Scan for the cell matching the given text and deliver its [X, Y] coordinate at center. 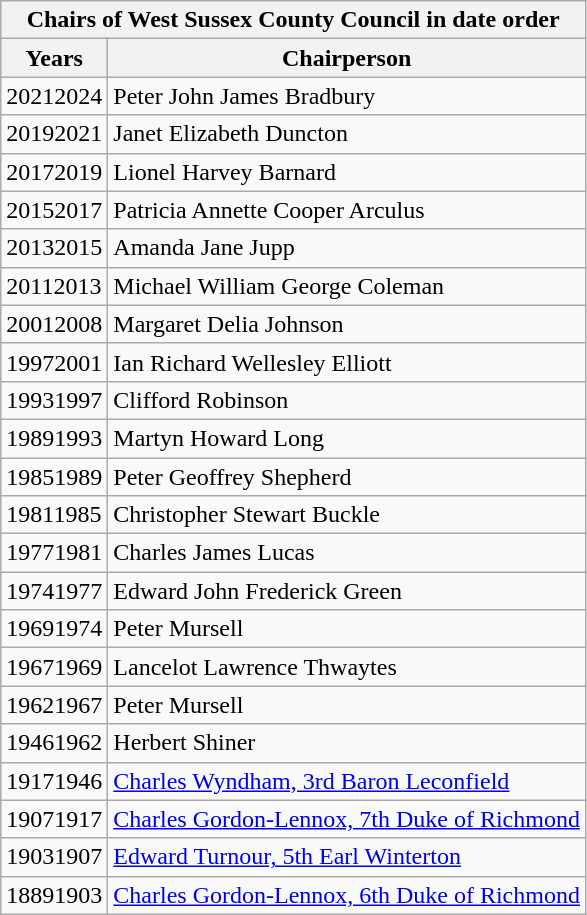
20172019 [54, 172]
19691974 [54, 629]
19621967 [54, 705]
19972001 [54, 362]
Patricia Annette Cooper Arculus [347, 210]
20132015 [54, 248]
19031907 [54, 857]
Lionel Harvey Barnard [347, 172]
Edward John Frederick Green [347, 591]
20152017 [54, 210]
20192021 [54, 134]
Lancelot Lawrence Thwaytes [347, 667]
19741977 [54, 591]
19811985 [54, 515]
Charles Gordon-Lennox, 6th Duke of Richmond [347, 895]
19071917 [54, 819]
19461962 [54, 743]
Charles James Lucas [347, 553]
Edward Turnour, 5th Earl Winterton [347, 857]
18891903 [54, 895]
20112013 [54, 286]
Peter Geoffrey Shepherd [347, 477]
19171946 [54, 781]
19931997 [54, 400]
19851989 [54, 477]
19771981 [54, 553]
Margaret Delia Johnson [347, 324]
Charles Gordon-Lennox, 7th Duke of Richmond [347, 819]
20212024 [54, 96]
Michael William George Coleman [347, 286]
19671969 [54, 667]
19891993 [54, 438]
Chairperson [347, 58]
Martyn Howard Long [347, 438]
Clifford Robinson [347, 400]
Charles Wyndham, 3rd Baron Leconfield [347, 781]
Christopher Stewart Buckle [347, 515]
20012008 [54, 324]
Janet Elizabeth Duncton [347, 134]
Herbert Shiner [347, 743]
Ian Richard Wellesley Elliott [347, 362]
Chairs of West Sussex County Council in date order [294, 20]
Amanda Jane Jupp [347, 248]
Years [54, 58]
Peter John James Bradbury [347, 96]
